Locate the cell with the specified text and output its [X, Y] center coordinate. 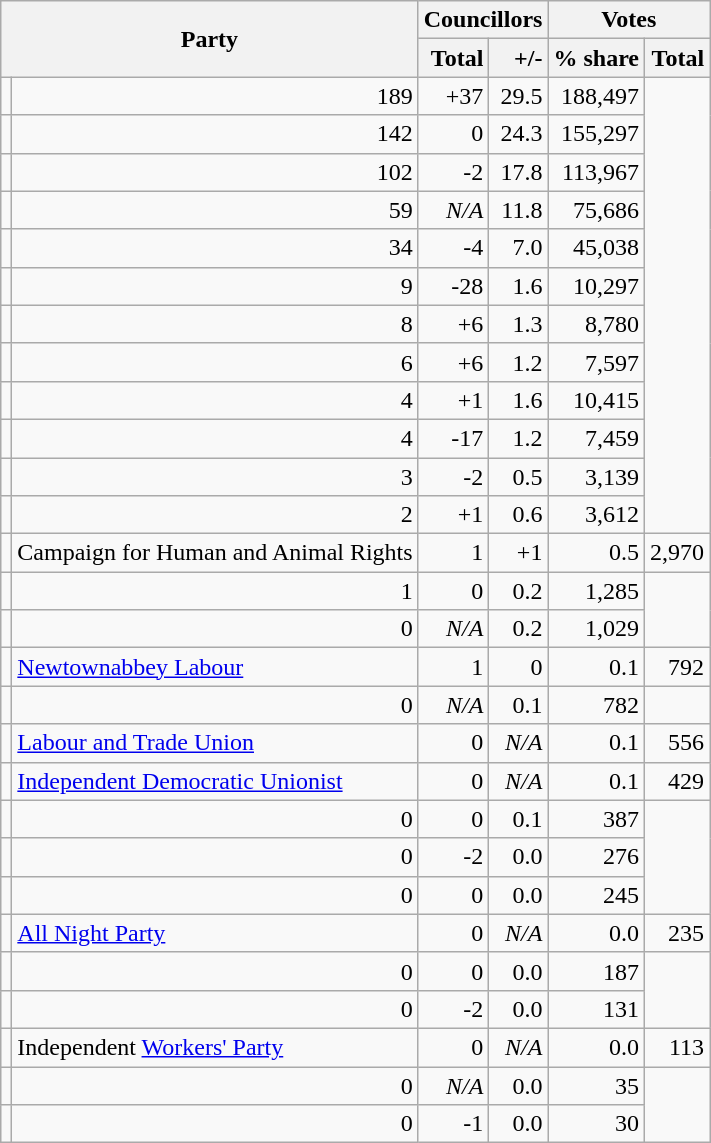
7,597 [596, 362]
155,297 [596, 134]
17.8 [518, 172]
29.5 [518, 96]
59 [215, 210]
0.6 [518, 515]
35 [596, 1085]
3 [215, 477]
131 [596, 1009]
429 [678, 781]
24.3 [518, 134]
75,686 [596, 210]
Labour and Trade Union [215, 743]
1,029 [596, 629]
189 [215, 96]
1.3 [518, 324]
387 [596, 819]
30 [596, 1124]
Campaign for Human and Animal Rights [215, 553]
792 [678, 667]
142 [215, 134]
188,497 [596, 96]
7.0 [518, 248]
556 [678, 743]
+/- [518, 58]
113,967 [596, 172]
Independent Democratic Unionist [215, 781]
Votes [629, 20]
Councillors [483, 20]
-1 [454, 1124]
34 [215, 248]
3,139 [596, 477]
235 [678, 933]
276 [596, 857]
9 [215, 286]
Party [210, 39]
45,038 [596, 248]
-17 [454, 438]
11.8 [518, 210]
102 [215, 172]
10,415 [596, 400]
1,285 [596, 591]
-4 [454, 248]
All Night Party [215, 933]
2,970 [678, 553]
10,297 [596, 286]
782 [596, 705]
187 [596, 971]
+37 [454, 96]
Newtownabbey Labour [215, 667]
-28 [454, 286]
6 [215, 362]
113 [678, 1047]
8 [215, 324]
% share [596, 58]
2 [215, 515]
8,780 [596, 324]
245 [596, 895]
7,459 [596, 438]
3,612 [596, 515]
Independent Workers' Party [215, 1047]
